Capture the cell that displays the provided text and extract its (x, y) central coordinate. 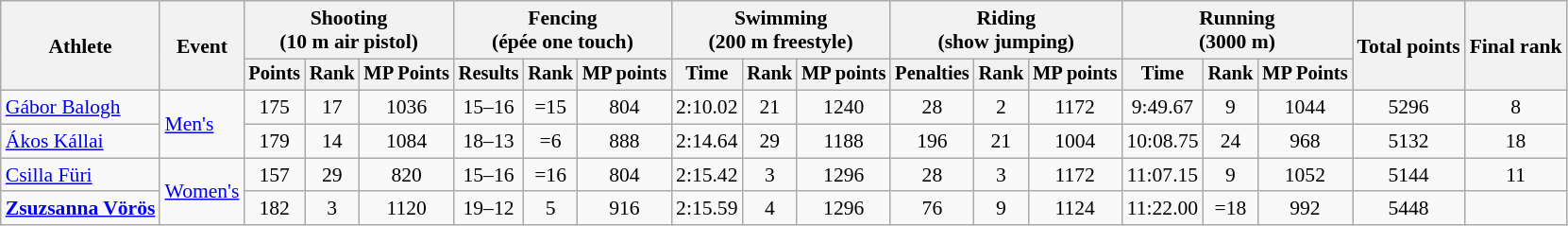
9:49.67 (1162, 108)
=16 (550, 175)
2:15.42 (706, 175)
916 (625, 209)
Gábor Balogh (81, 108)
Zsuzsanna Vörös (81, 209)
5 (550, 209)
888 (625, 142)
1188 (844, 142)
175 (274, 108)
1036 (406, 108)
2 (1002, 108)
157 (274, 175)
Women's (202, 191)
5448 (1408, 209)
8 (1516, 108)
Shooting(10 m air pistol) (348, 30)
11 (1516, 175)
Riding(show jumping) (1006, 30)
=15 (550, 108)
19–12 (489, 209)
820 (406, 175)
=6 (550, 142)
18–13 (489, 142)
5144 (1408, 175)
Fencing(épée one touch) (563, 30)
196 (932, 142)
Csilla Füri (81, 175)
=18 (1231, 209)
14 (332, 142)
24 (1231, 142)
11:22.00 (1162, 209)
Men's (202, 125)
18 (1516, 142)
1004 (1074, 142)
11:07.15 (1162, 175)
2:15.59 (706, 209)
2:14.64 (706, 142)
10:08.75 (1162, 142)
1240 (844, 108)
1052 (1305, 175)
Event (202, 45)
Results (489, 75)
Final rank (1516, 45)
5132 (1408, 142)
4 (770, 209)
1084 (406, 142)
Ákos Kállai (81, 142)
76 (932, 209)
179 (274, 142)
17 (332, 108)
Penalties (932, 75)
Points (274, 75)
1044 (1305, 108)
Total points (1408, 45)
Running(3000 m) (1237, 30)
1120 (406, 209)
2:10.02 (706, 108)
5296 (1408, 108)
182 (274, 209)
Swimming(200 m freestyle) (781, 30)
1124 (1074, 209)
Athlete (81, 45)
968 (1305, 142)
992 (1305, 209)
